Return (x, y) of the center of cell containing provided text 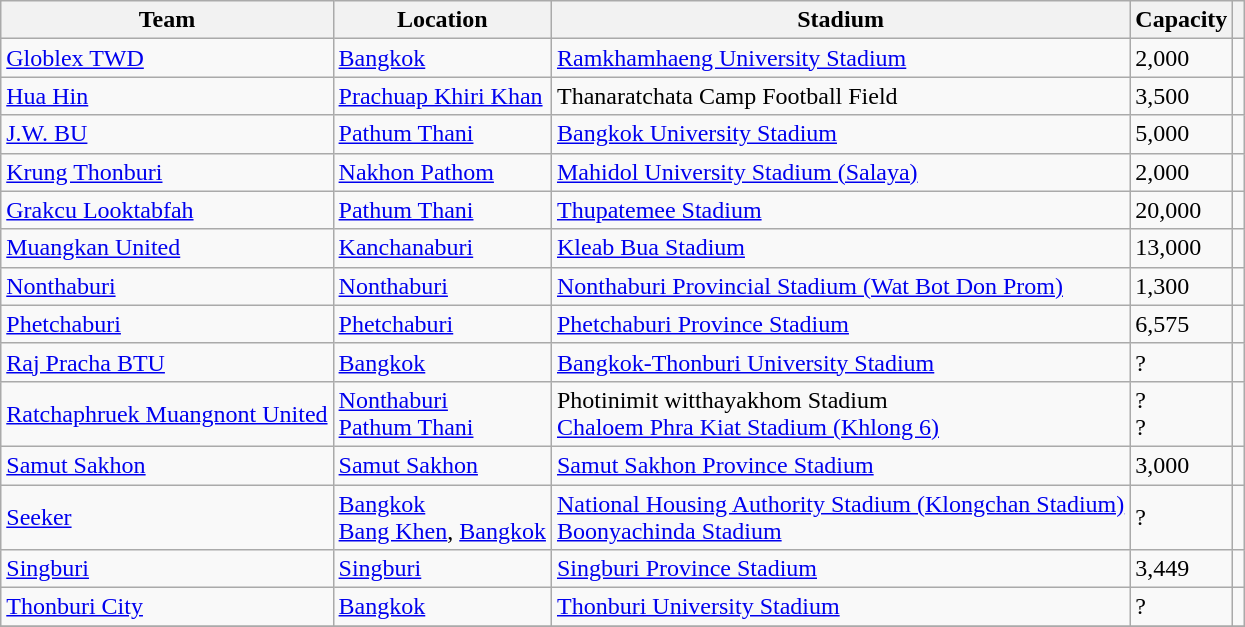
Seeker (167, 516)
6,575 (1182, 324)
Kanchanaburi (442, 248)
Bangkok University Stadium (840, 134)
Raj Pracha BTU (167, 362)
13,000 (1182, 248)
3,449 (1182, 569)
Thonburi University Stadium (840, 607)
Mahidol University Stadium (Salaya) (840, 172)
5,000 (1182, 134)
Nakhon Pathom (442, 172)
Phetchaburi Province Stadium (840, 324)
Stadium (840, 20)
Thanaratchata Camp Football Field (840, 96)
1,300 (1182, 286)
Nonthaburi Provincial Stadium (Wat Bot Don Prom) (840, 286)
Bangkok-Thonburi University Stadium (840, 362)
Krung Thonburi (167, 172)
20,000 (1182, 210)
BangkokBang Khen, Bangkok (442, 516)
Ramkhamhaeng University Stadium (840, 58)
Thupatemee Stadium (840, 210)
NonthaburiPathum Thani (442, 414)
Globlex TWD (167, 58)
3,000 (1182, 465)
National Housing Authority Stadium (Klongchan Stadium)Boonyachinda Stadium (840, 516)
3,500 (1182, 96)
?? (1182, 414)
Hua Hin (167, 96)
Prachuap Khiri Khan (442, 96)
Team (167, 20)
Samut Sakhon Province Stadium (840, 465)
Kleab Bua Stadium (840, 248)
J.W. BU (167, 134)
Singburi Province Stadium (840, 569)
Location (442, 20)
Ratchaphruek Muangnont United (167, 414)
Capacity (1182, 20)
Thonburi City (167, 607)
Grakcu Looktabfah (167, 210)
Photinimit witthayakhom StadiumChaloem Phra Kiat Stadium (Khlong 6) (840, 414)
Muangkan United (167, 248)
